Determine the (x, y) coordinate at the center of the cell enclosing the given text.  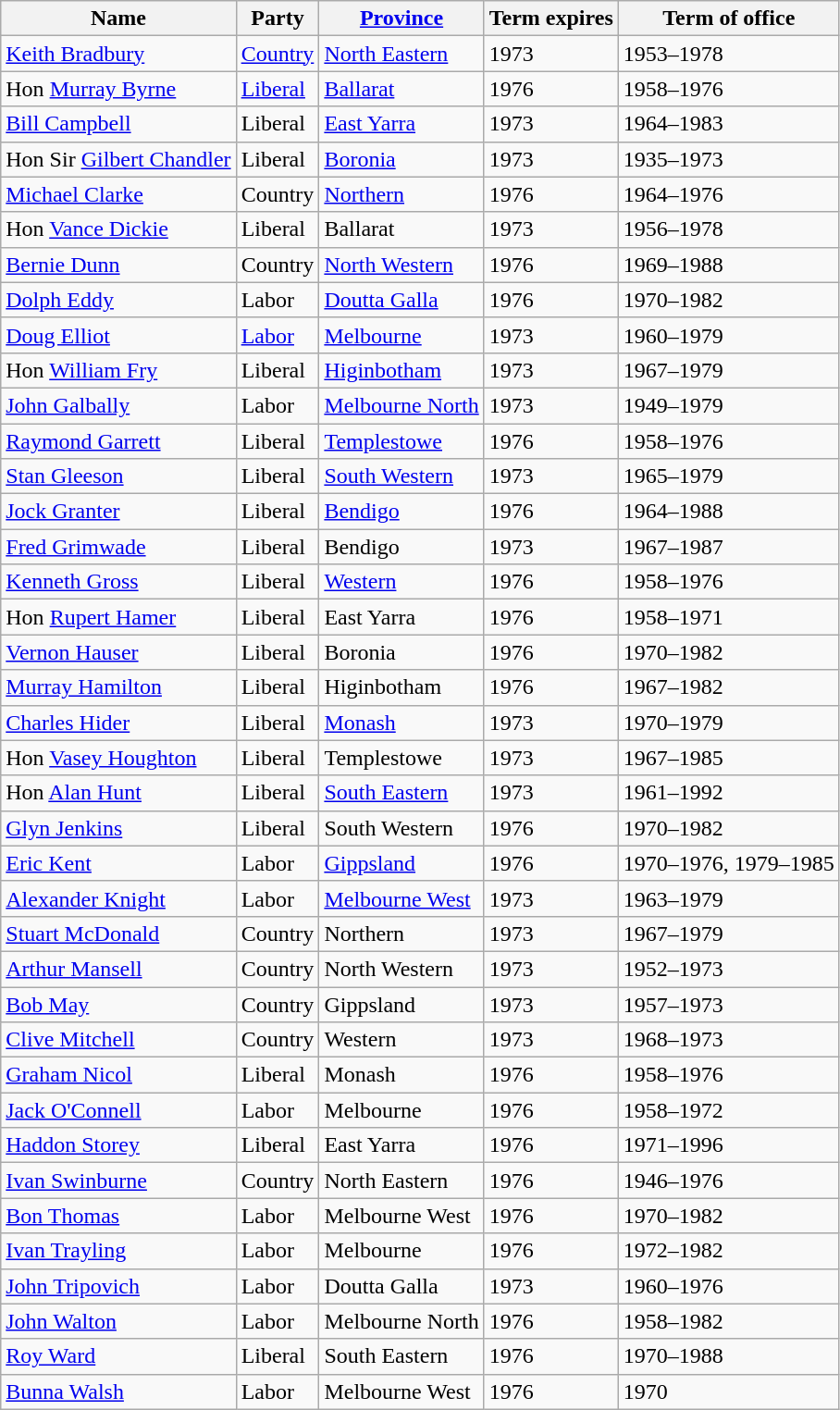
1967–1987 (729, 547)
1967–1982 (729, 687)
Hon Vasey Houghton (118, 758)
Ivan Swinburne (118, 1181)
Hon Alan Hunt (118, 793)
John Tripovich (118, 1286)
1946–1976 (729, 1181)
1964–1976 (729, 194)
Michael Clarke (118, 194)
1964–1983 (729, 124)
1957–1973 (729, 1004)
Bill Campbell (118, 124)
Dolph Eddy (118, 300)
Term of office (729, 19)
Hon Sir Gilbert Chandler (118, 159)
Hon Murray Byrne (118, 89)
Ivan Trayling (118, 1251)
1961–1992 (729, 793)
Murray Hamilton (118, 687)
Kenneth Gross (118, 582)
Haddon Storey (118, 1145)
Charles Hider (118, 723)
Clive Mitchell (118, 1040)
1965–1979 (729, 476)
1963–1979 (729, 898)
1967–1985 (729, 758)
1960–1979 (729, 335)
Bunna Walsh (118, 1391)
1969–1988 (729, 265)
1958–1972 (729, 1110)
1960–1976 (729, 1286)
Vernon Hauser (118, 652)
1971–1996 (729, 1145)
John Galbally (118, 405)
Hon William Fry (118, 370)
John Walton (118, 1321)
1952–1973 (729, 969)
1935–1973 (729, 159)
Eric Kent (118, 863)
1956–1978 (729, 229)
1953–1978 (729, 54)
Bernie Dunn (118, 265)
1968–1973 (729, 1040)
1958–1982 (729, 1321)
Stan Gleeson (118, 476)
Roy Ward (118, 1356)
Glyn Jenkins (118, 828)
Name (118, 19)
Hon Vance Dickie (118, 229)
Bon Thomas (118, 1216)
Party (278, 19)
Fred Grimwade (118, 547)
Doug Elliot (118, 335)
Graham Nicol (118, 1075)
Hon Rupert Hamer (118, 617)
1958–1971 (729, 617)
Arthur Mansell (118, 969)
Bob May (118, 1004)
Raymond Garrett (118, 441)
Keith Bradbury (118, 54)
Alexander Knight (118, 898)
1970–1979 (729, 723)
1949–1979 (729, 405)
Term expires (551, 19)
1970–1988 (729, 1356)
Jock Granter (118, 512)
Jack O'Connell (118, 1110)
Province (401, 19)
1970–1976, 1979–1985 (729, 863)
1972–1982 (729, 1251)
Stuart McDonald (118, 934)
1970 (729, 1391)
1964–1988 (729, 512)
